Extract the [X, Y] coordinate from the center of the cell holding the provided text.  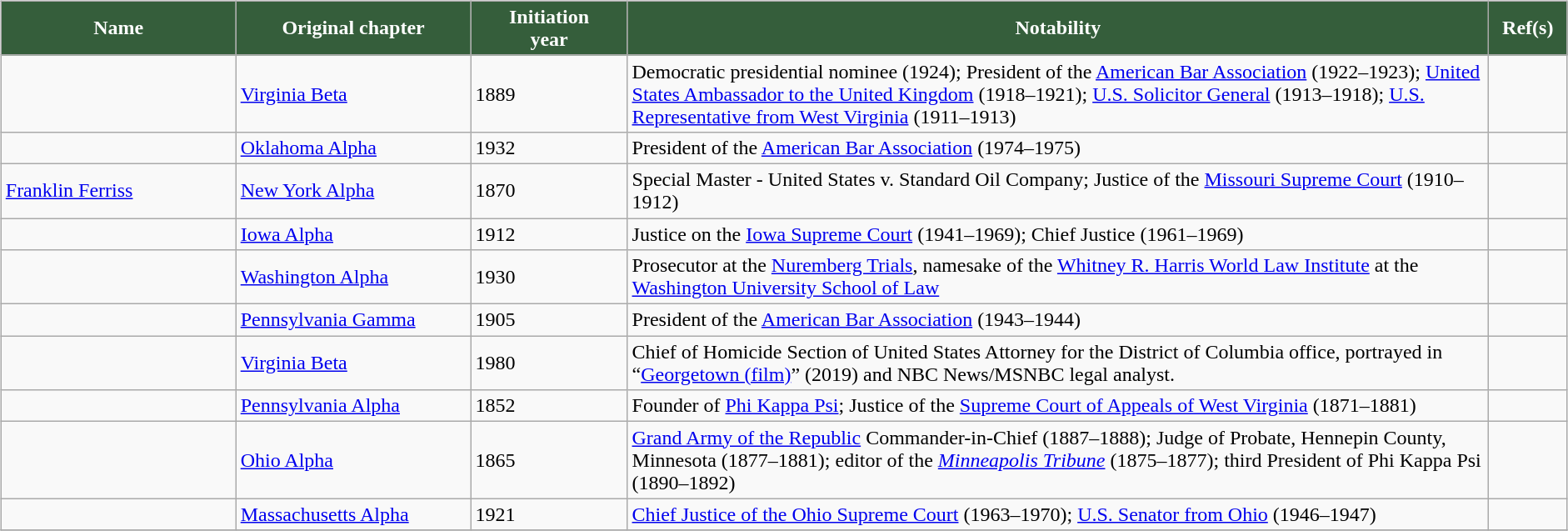
Oklahoma Alpha [353, 148]
Chief Justice of the Ohio Supreme Court (1963–1970); U.S. Senator from Ohio (1946–1947) [1058, 514]
Ref(s) [1528, 28]
Notability [1058, 28]
1912 [549, 234]
1930 [549, 277]
Original chapter [353, 28]
1921 [549, 514]
Name [118, 28]
Iowa Alpha [353, 234]
Ohio Alpha [353, 460]
Pennsylvania Gamma [353, 320]
1852 [549, 406]
Massachusetts Alpha [353, 514]
Pennsylvania Alpha [353, 406]
1932 [549, 148]
Founder of Phi Kappa Psi; Justice of the Supreme Court of Appeals of West Virginia (1871–1881) [1058, 406]
Justice on the Iowa Supreme Court (1941–1969); Chief Justice (1961–1969) [1058, 234]
President of the American Bar Association (1974–1975) [1058, 148]
1905 [549, 320]
Special Master - United States v. Standard Oil Company; Justice of the Missouri Supreme Court (1910–1912) [1058, 190]
1865 [549, 460]
Washington Alpha [353, 277]
New York Alpha [353, 190]
1980 [549, 363]
1870 [549, 190]
Franklin Ferriss [118, 190]
1889 [549, 93]
Initiationyear [549, 28]
Prosecutor at the Nuremberg Trials, namesake of the Whitney R. Harris World Law Institute at the Washington University School of Law [1058, 277]
President of the American Bar Association (1943–1944) [1058, 320]
